Return the (X, Y) coordinate for the center point of the cell that contains the specified text.  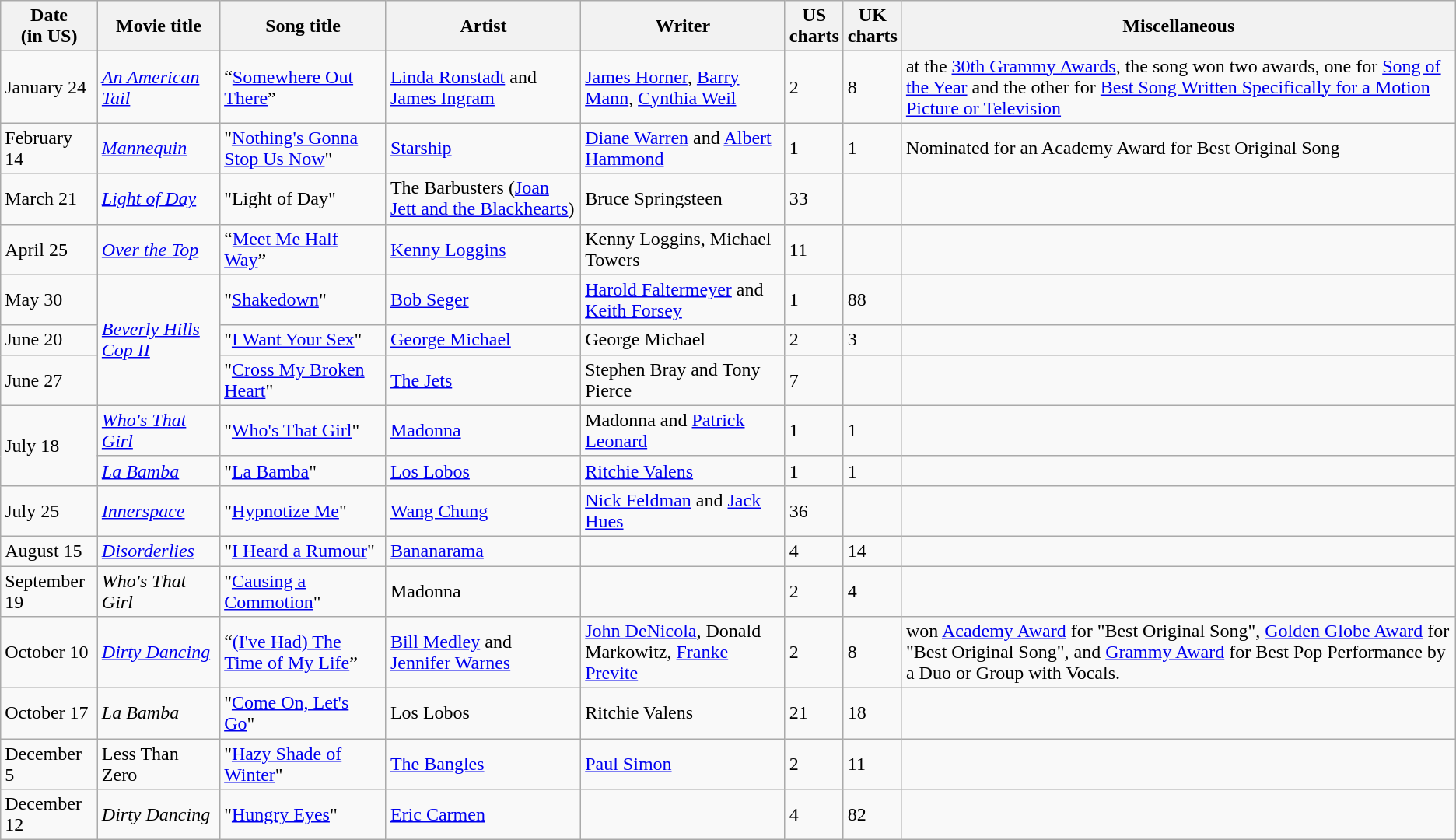
Nick Feldman and Jack Hues (683, 510)
"I Want Your Sex" (303, 340)
The Bangles (483, 764)
Light of Day (159, 199)
"La Bamba" (303, 471)
"I Heard a Rumour" (303, 551)
14 (873, 551)
December 5 (50, 764)
December 12 (50, 815)
Bill Medley and Jennifer Warnes (483, 653)
The Barbusters (Joan Jett and the Blackhearts) (483, 199)
“Meet Me Half Way” (303, 249)
18 (873, 714)
82 (873, 815)
March 21 (50, 199)
Artist (483, 26)
Kenny Loggins (483, 249)
Harold Faltermeyer and Keith Forsey (683, 300)
21 (814, 714)
“Somewhere Out There” (303, 87)
US charts (814, 26)
June 27 (50, 380)
Innerspace (159, 510)
"Hungry Eyes" (303, 815)
“(I've Had) The Time of My Life” (303, 653)
Over the Top (159, 249)
Miscellaneous (1178, 26)
"Nothing's Gonna Stop Us Now" (303, 148)
Diane Warren and Albert Hammond (683, 148)
"Causing a Commotion" (303, 591)
"Who's That Girl" (303, 431)
January 24 (50, 87)
John DeNicola, Donald Markowitz, Franke Previte (683, 653)
An American Tail (159, 87)
Kenny Loggins, Michael Towers (683, 249)
Movie title (159, 26)
August 15 (50, 551)
Mannequin (159, 148)
October 17 (50, 714)
Paul Simon (683, 764)
Song title (303, 26)
February 14 (50, 148)
June 20 (50, 340)
Stephen Bray and Tony Pierce (683, 380)
Nominated for an Academy Award for Best Original Song (1178, 148)
April 25 (50, 249)
Writer (683, 26)
"Light of Day" (303, 199)
May 30 (50, 300)
Bananarama (483, 551)
Date(in US) (50, 26)
Wang Chung (483, 510)
"Come On, Let's Go" (303, 714)
Starship (483, 148)
Less Than Zero (159, 764)
July 25 (50, 510)
36 (814, 510)
September 19 (50, 591)
James Horner, Barry Mann, Cynthia Weil (683, 87)
Bob Seger (483, 300)
Madonna and Patrick Leonard (683, 431)
"Cross My Broken Heart" (303, 380)
July 18 (50, 445)
Eric Carmen (483, 815)
"Hazy Shade of Winter" (303, 764)
"Shakedown" (303, 300)
Beverly Hills Cop II (159, 340)
"Hypnotize Me" (303, 510)
UKcharts (873, 26)
October 10 (50, 653)
3 (873, 340)
88 (873, 300)
Linda Ronstadt and James Ingram (483, 87)
The Jets (483, 380)
33 (814, 199)
Disorderlies (159, 551)
7 (814, 380)
Bruce Springsteen (683, 199)
